Detect which cell encompasses the target text, then output its (X, Y) center coordinate. 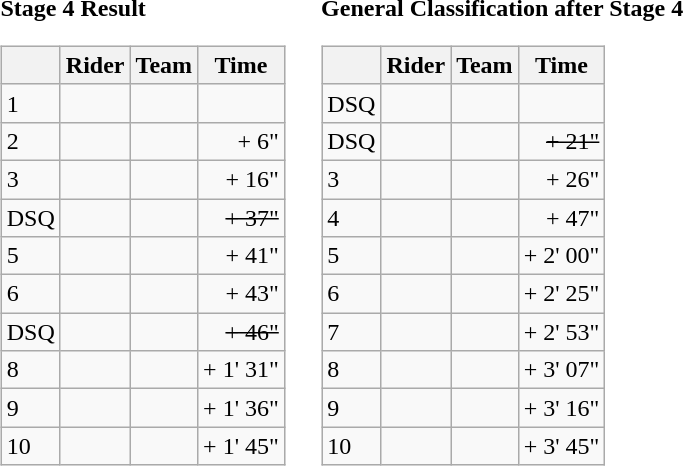
+ 37" (242, 217)
+ 1' 31" (242, 370)
+ 3' 07" (562, 370)
+ 21" (562, 141)
+ 43" (242, 294)
+ 3' 16" (562, 408)
4 (352, 217)
+ 16" (242, 179)
2 (30, 141)
+ 1' 45" (242, 446)
+ 2' 25" (562, 294)
+ 41" (242, 256)
+ 6" (242, 141)
+ 2' 53" (562, 332)
+ 47" (562, 217)
+ 2' 00" (562, 256)
+ 26" (562, 179)
+ 3' 45" (562, 446)
1 (30, 103)
+ 46" (242, 332)
7 (352, 332)
+ 1' 36" (242, 408)
